Detect which cell encompasses the target text, then output its [X, Y] center coordinate. 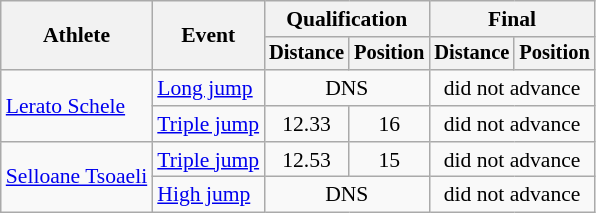
Long jump [208, 88]
12.53 [306, 160]
16 [389, 124]
High jump [208, 195]
Selloane Tsoaeli [77, 178]
12.33 [306, 124]
Event [208, 36]
15 [389, 160]
Athlete [77, 36]
Qualification [346, 19]
Lerato Schele [77, 106]
Final [512, 19]
